For the text-containing cell, return its midpoint in [X, Y] coordinate format. 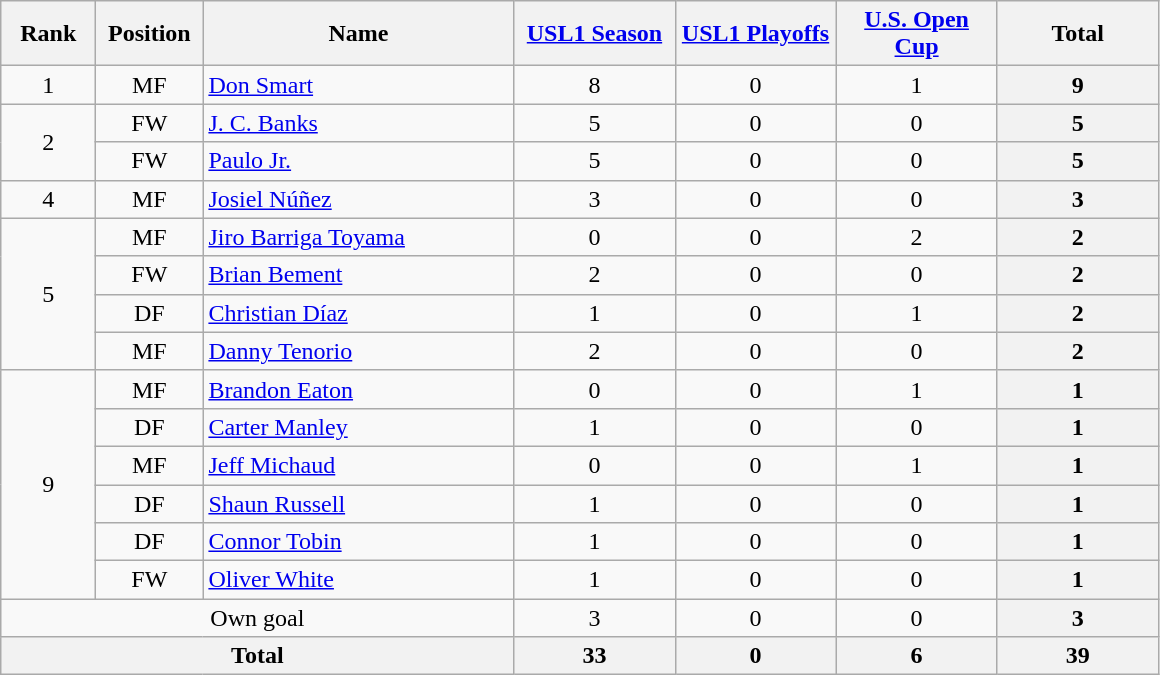
Christian Díaz [358, 313]
Carter Manley [358, 427]
Paulo Jr. [358, 161]
USL1 Playoffs [756, 34]
39 [1078, 656]
Position [150, 34]
Danny Tenorio [358, 351]
Josiel Núñez [358, 199]
Name [358, 34]
J. C. Banks [358, 123]
6 [916, 656]
U.S. Open Cup [916, 34]
8 [594, 85]
USL1 Season [594, 34]
Jiro Barriga Toyama [358, 237]
Shaun Russell [358, 503]
Rank [48, 34]
4 [48, 199]
Jeff Michaud [358, 465]
Don Smart [358, 85]
Connor Tobin [358, 542]
Own goal [258, 618]
Brandon Eaton [358, 389]
33 [594, 656]
Oliver White [358, 580]
Brian Bement [358, 275]
